Extract the [x, y] coordinate from the center of the cell holding the provided text.  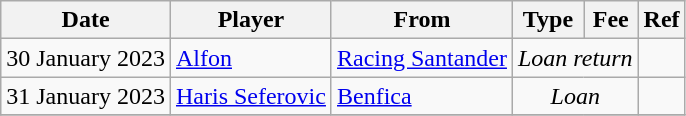
Racing Santander [422, 58]
Loan [575, 96]
Player [250, 20]
Benfica [422, 96]
Ref [662, 20]
Alfon [250, 58]
From [422, 20]
Type [548, 20]
Date [86, 20]
31 January 2023 [86, 96]
Fee [612, 20]
30 January 2023 [86, 58]
Haris Seferovic [250, 96]
Loan return [575, 58]
